Provide the [X, Y] coordinate of the cell's center where the given text is located.  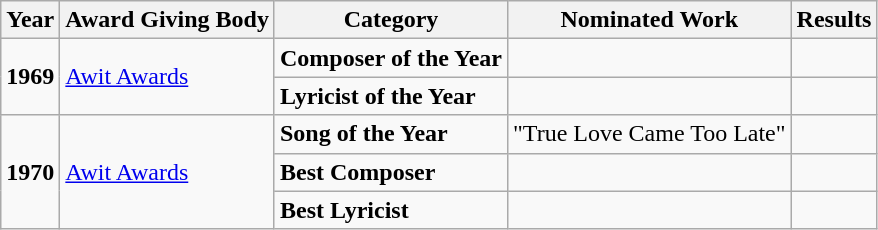
Composer of the Year [390, 58]
Best Lyricist [390, 210]
"True Love Came Too Late" [649, 134]
Award Giving Body [168, 20]
Best Composer [390, 172]
1970 [30, 172]
1969 [30, 77]
Category [390, 20]
Lyricist of the Year [390, 96]
Results [834, 20]
Song of the Year [390, 134]
Year [30, 20]
Nominated Work [649, 20]
